Determine the (x, y) coordinate at the center of the cell enclosing the given text.  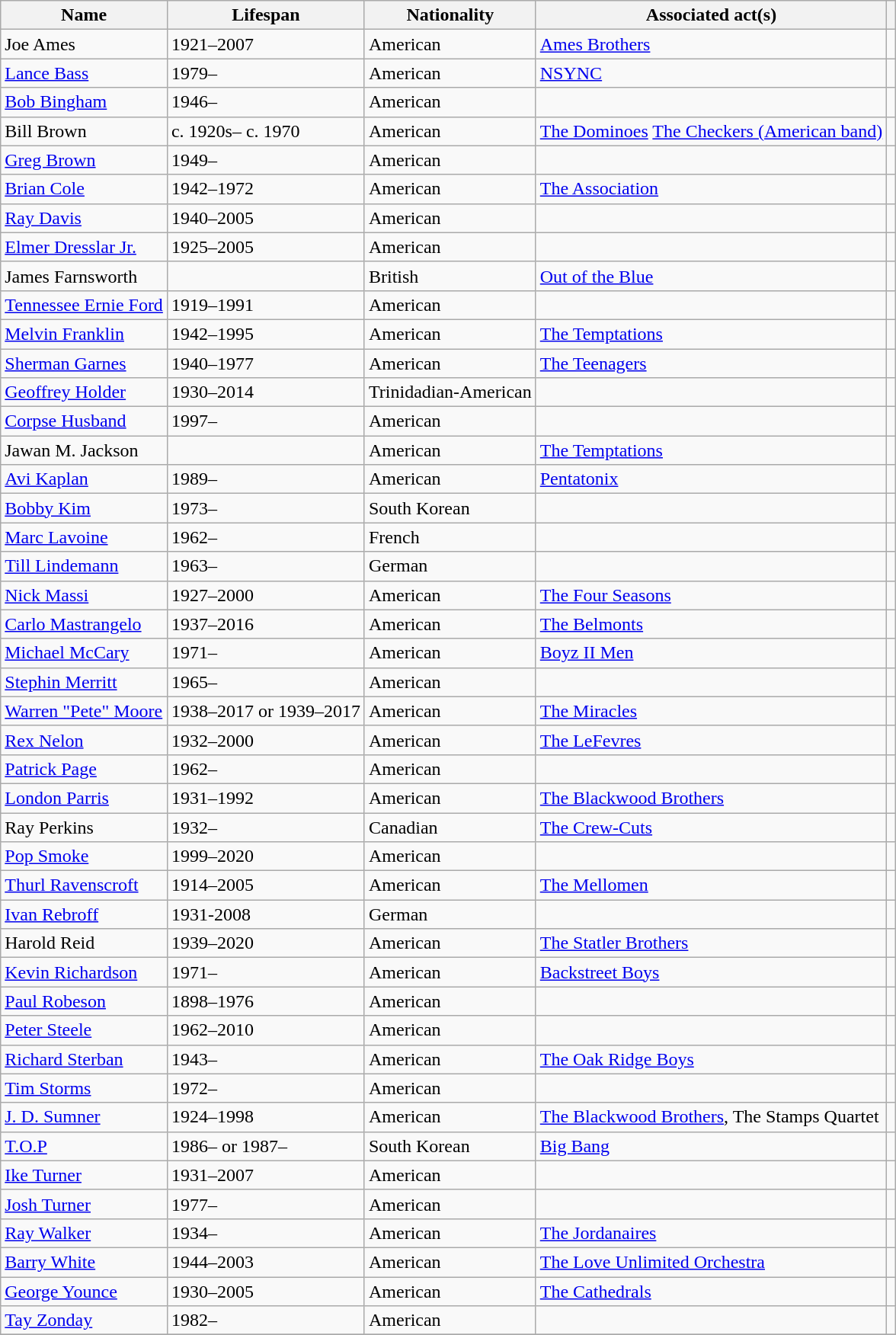
1977– (265, 1204)
George Younce (84, 1292)
Canadian (450, 827)
Thurl Ravenscroft (84, 885)
1930–2005 (265, 1292)
Backstreet Boys (711, 972)
Nationality (450, 15)
1931-2008 (265, 914)
1931–1992 (265, 798)
1925–2005 (265, 247)
1942–1995 (265, 334)
1946– (265, 102)
Big Bang (711, 1146)
Tim Storms (84, 1088)
The Love Unlimited Orchestra (711, 1262)
1940–1977 (265, 363)
Stephin Merritt (84, 682)
Bobby Kim (84, 508)
Geoffrey Holder (84, 392)
1898–1976 (265, 1001)
Carlo Mastrangelo (84, 624)
Out of the Blue (711, 276)
Ivan Rebroff (84, 914)
The Statler Brothers (711, 943)
Nick Massi (84, 595)
Corpse Husband (84, 421)
Pentatonix (711, 479)
Warren "Pete" Moore (84, 711)
Elmer Dresslar Jr. (84, 247)
Lance Bass (84, 73)
The Mellomen (711, 885)
The Dominoes The Checkers (American band) (711, 131)
Lifespan (265, 15)
Ray Walker (84, 1233)
1982– (265, 1321)
1942–1972 (265, 189)
Jawan M. Jackson (84, 450)
1939–2020 (265, 943)
French (450, 537)
1979– (265, 73)
1921–2007 (265, 44)
1999–2020 (265, 856)
1963– (265, 566)
1965– (265, 682)
Michael McCary (84, 653)
1962–2010 (265, 1030)
1944–2003 (265, 1262)
Barry White (84, 1262)
Richard Sterban (84, 1059)
Ames Brothers (711, 44)
The Four Seasons (711, 595)
Till Lindemann (84, 566)
Paul Robeson (84, 1001)
Patrick Page (84, 769)
Ray Perkins (84, 827)
Kevin Richardson (84, 972)
1927–2000 (265, 595)
Pop Smoke (84, 856)
Tay Zonday (84, 1321)
1940–2005 (265, 218)
1914–2005 (265, 885)
Josh Turner (84, 1204)
T.O.P (84, 1146)
Avi Kaplan (84, 479)
1932– (265, 827)
1972– (265, 1088)
1938–2017 or 1939–2017 (265, 711)
Ray Davis (84, 218)
Associated act(s) (711, 15)
Peter Steele (84, 1030)
The Crew-Cuts (711, 827)
1931–2007 (265, 1175)
Marc Lavoine (84, 537)
The Blackwood Brothers (711, 798)
1943– (265, 1059)
The Oak Ridge Boys (711, 1059)
Trinidadian-American (450, 392)
Melvin Franklin (84, 334)
Name (84, 15)
1986– or 1987– (265, 1146)
London Parris (84, 798)
Bob Bingham (84, 102)
J. D. Sumner (84, 1117)
Sherman Garnes (84, 363)
1932–2000 (265, 740)
The Miracles (711, 711)
Harold Reid (84, 943)
Brian Cole (84, 189)
Ike Turner (84, 1175)
1997– (265, 421)
c. 1920s– c. 1970 (265, 131)
1949– (265, 160)
The Jordanaires (711, 1233)
1973– (265, 508)
The Cathedrals (711, 1292)
The Association (711, 189)
Joe Ames (84, 44)
The Blackwood Brothers, The Stamps Quartet (711, 1117)
Greg Brown (84, 160)
1924–1998 (265, 1117)
1934– (265, 1233)
Rex Nelon (84, 740)
Bill Brown (84, 131)
1989– (265, 479)
1919–1991 (265, 305)
The LeFevres (711, 740)
Tennessee Ernie Ford (84, 305)
1930–2014 (265, 392)
British (450, 276)
NSYNC (711, 73)
The Teenagers (711, 363)
1937–2016 (265, 624)
The Belmonts (711, 624)
James Farnsworth (84, 276)
Boyz II Men (711, 653)
